For the text-containing cell, return its midpoint in [X, Y] coordinate format. 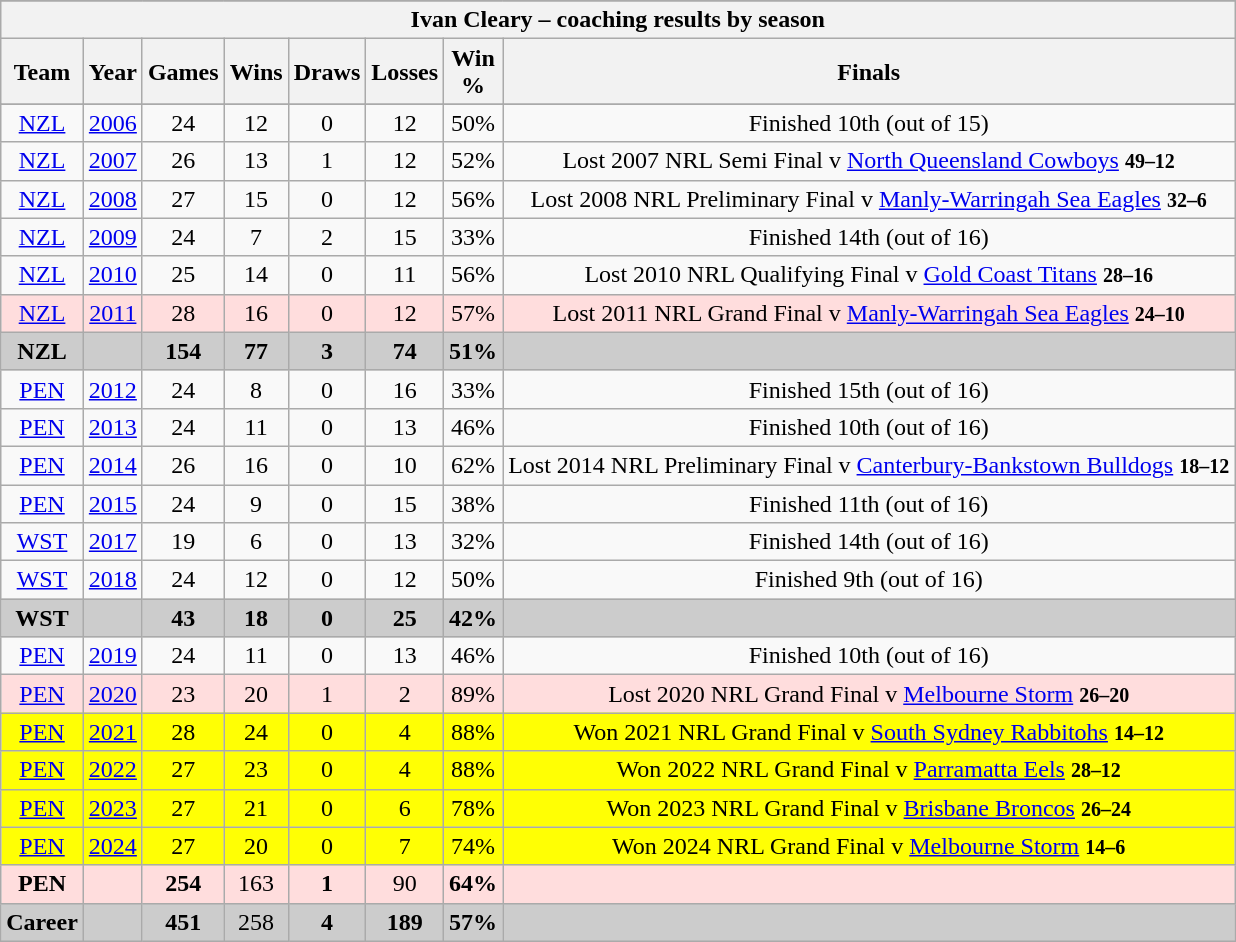
2019 [112, 656]
78% [474, 808]
Won 2021 NRL Grand Final v South Sydney Rabbitohs 14–12 [869, 732]
254 [183, 884]
Won 2022 NRL Grand Final v Parramatta Eels 28–12 [869, 770]
451 [183, 922]
38% [474, 503]
Ivan Cleary – coaching results by season [618, 20]
74 [405, 351]
2018 [112, 580]
14 [256, 275]
2023 [112, 808]
Lost 2020 NRL Grand Final v Melbourne Storm 26–20 [869, 694]
2008 [112, 199]
8 [256, 389]
2012 [112, 389]
163 [256, 884]
2017 [112, 542]
2011 [112, 313]
10 [405, 465]
77 [256, 351]
51% [474, 351]
90 [405, 884]
2024 [112, 846]
2009 [112, 237]
Wins [256, 72]
43 [183, 618]
2007 [112, 161]
74% [474, 846]
Lost 2010 NRL Qualifying Final v Gold Coast Titans 28–16 [869, 275]
2013 [112, 427]
2020 [112, 694]
Team [42, 72]
2022 [112, 770]
Games [183, 72]
Finished 10th (out of 15) [869, 123]
2006 [112, 123]
Finished 11th (out of 16) [869, 503]
2014 [112, 465]
154 [183, 351]
21 [256, 808]
Finished 9th (out of 16) [869, 580]
2010 [112, 275]
Won 2024 NRL Grand Final v Melbourne Storm 14–6 [869, 846]
Lost 2011 NRL Grand Final v Manly-Warringah Sea Eagles 24–10 [869, 313]
64% [474, 884]
Win % [474, 72]
Won 2023 NRL Grand Final v Brisbane Broncos 26–24 [869, 808]
Finished 15th (out of 16) [869, 389]
2021 [112, 732]
258 [256, 922]
Lost 2008 NRL Preliminary Final v Manly-Warringah Sea Eagles 32–6 [869, 199]
3 [327, 351]
Finals [869, 72]
Lost 2014 NRL Preliminary Final v Canterbury-Bankstown Bulldogs 18–12 [869, 465]
Career [42, 922]
Draws [327, 72]
52% [474, 161]
Losses [405, 72]
32% [474, 542]
62% [474, 465]
189 [405, 922]
42% [474, 618]
18 [256, 618]
19 [183, 542]
Lost 2007 NRL Semi Final v North Queensland Cowboys 49–12 [869, 161]
89% [474, 694]
2015 [112, 503]
9 [256, 503]
Year [112, 72]
